Search for the cell housing the specified text and yield its [x, y] center coordinate. 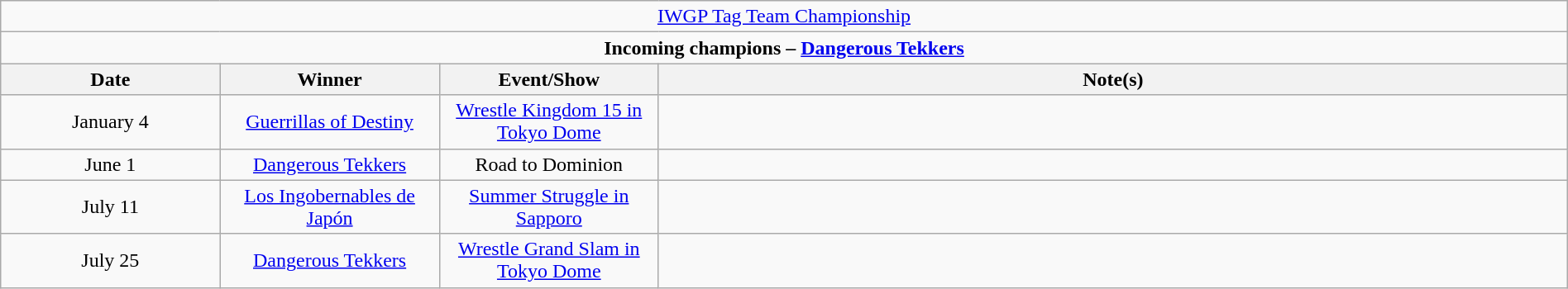
June 1 [111, 164]
Incoming champions – Dangerous Tekkers [784, 48]
January 4 [111, 122]
July 11 [111, 206]
Note(s) [1113, 79]
Wrestle Grand Slam in Tokyo Dome [549, 261]
July 25 [111, 261]
Wrestle Kingdom 15 in Tokyo Dome [549, 122]
Winner [329, 79]
Event/Show [549, 79]
Date [111, 79]
Summer Struggle in Sapporo [549, 206]
Road to Dominion [549, 164]
IWGP Tag Team Championship [784, 17]
Los Ingobernables de Japón [329, 206]
Guerrillas of Destiny [329, 122]
